Identify which cell holds the provided text, then report its (x, y) central coordinate. 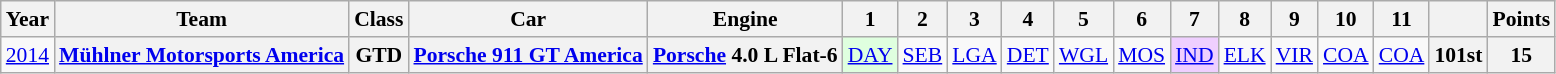
9 (1294, 19)
Class (378, 19)
15 (1522, 55)
ELK (1245, 55)
8 (1245, 19)
6 (1142, 19)
DET (1028, 55)
Team (202, 19)
10 (1346, 19)
LGA (974, 55)
101st (1458, 55)
2 (923, 19)
Points (1522, 19)
VIR (1294, 55)
4 (1028, 19)
Engine (746, 19)
Year (28, 19)
Mühlner Motorsports America (202, 55)
11 (1402, 19)
3 (974, 19)
7 (1194, 19)
1 (870, 19)
SEB (923, 55)
Porsche 4.0 L Flat-6 (746, 55)
Car (528, 19)
5 (1084, 19)
MOS (1142, 55)
2014 (28, 55)
GTD (378, 55)
IND (1194, 55)
WGL (1084, 55)
Porsche 911 GT America (528, 55)
DAY (870, 55)
